Scan for the cell matching the given text and deliver its (X, Y) coordinate at center. 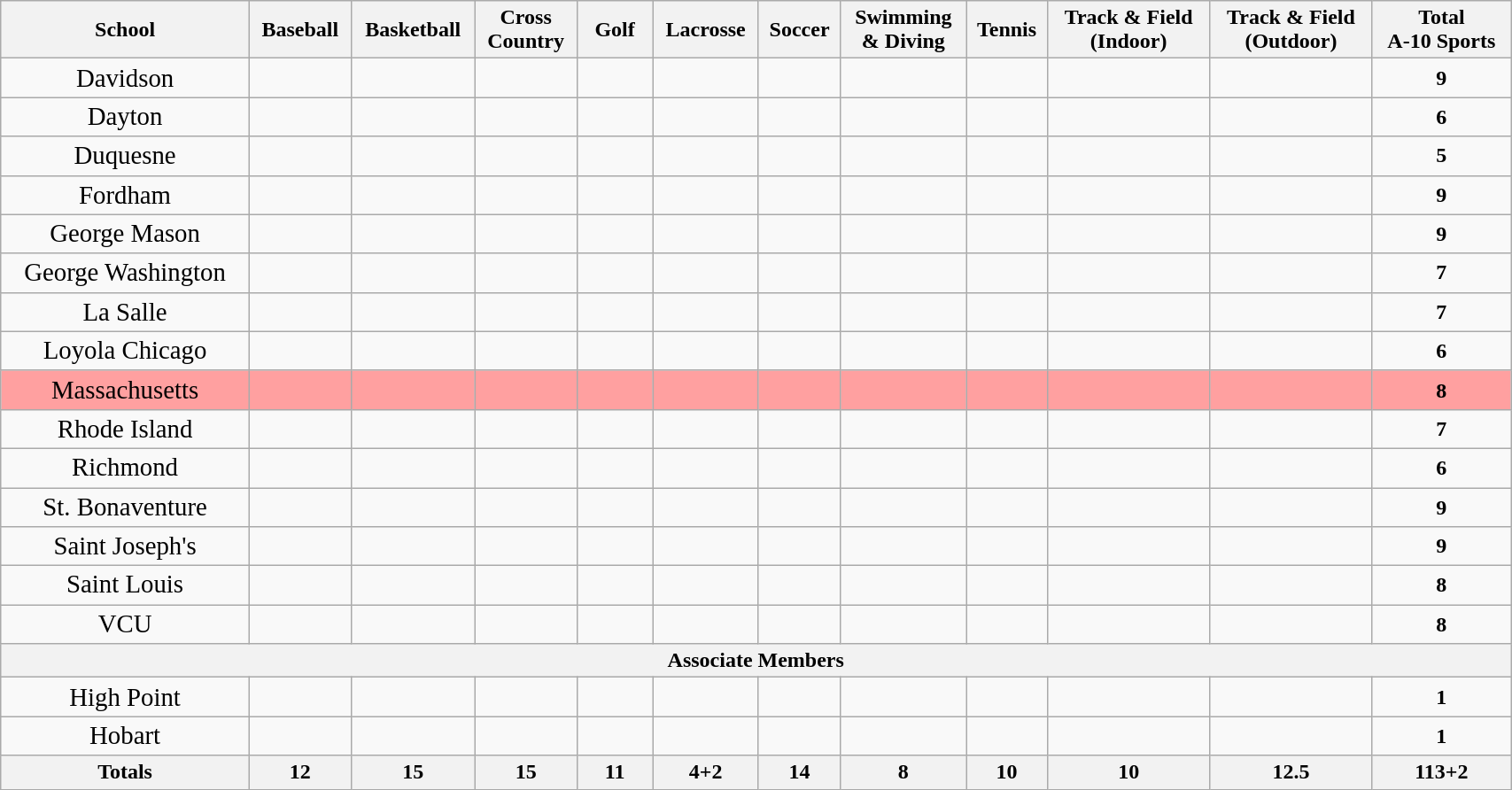
113+2 (1442, 772)
Loyola Chicago (126, 351)
Swimming& Diving (903, 30)
George Mason (126, 234)
12.5 (1291, 772)
High Point (126, 697)
Dayton (126, 117)
La Salle (126, 312)
VCU (126, 624)
14 (799, 772)
TotalA-10 Sports (1442, 30)
Golf (615, 30)
11 (615, 772)
Track & Field(Outdoor) (1291, 30)
Saint Joseph's (126, 546)
Rhode Island (126, 429)
Lacrosse (705, 30)
George Washington (126, 273)
Richmond (126, 468)
Baseball (299, 30)
Massachusetts (126, 390)
Track & Field(Indoor) (1128, 30)
CrossCountry (526, 30)
Associate Members (756, 661)
5 (1442, 156)
Davidson (126, 78)
Tennis (1007, 30)
Saint Louis (126, 585)
St. Bonaventure (126, 507)
Duquesne (126, 156)
Fordham (126, 195)
School (126, 30)
4+2 (705, 772)
Totals (126, 772)
Basketball (413, 30)
12 (299, 772)
Hobart (126, 736)
Soccer (799, 30)
